For the text-containing cell, return its midpoint in (x, y) coordinate format. 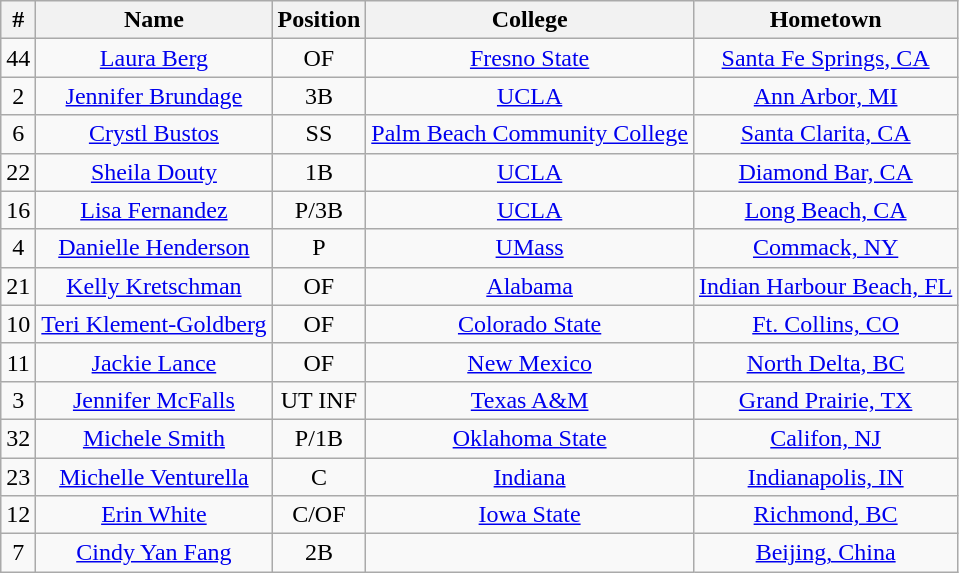
Texas A&M (530, 400)
Santa Clarita, CA (825, 134)
Crystl Bustos (154, 134)
UMass (530, 248)
Oklahoma State (530, 438)
Kelly Kretschman (154, 286)
Alabama (530, 286)
Indianapolis, IN (825, 477)
1B (319, 172)
P/1B (319, 438)
P (319, 248)
2B (319, 553)
22 (18, 172)
SS (319, 134)
Iowa State (530, 515)
New Mexico (530, 362)
16 (18, 210)
Laura Berg (154, 58)
Ft. Collins, CO (825, 324)
Santa Fe Springs, CA (825, 58)
North Delta, BC (825, 362)
7 (18, 553)
C/OF (319, 515)
3B (319, 96)
Palm Beach Community College (530, 134)
Califon, NJ (825, 438)
Teri Klement-Goldberg (154, 324)
32 (18, 438)
Danielle Henderson (154, 248)
2 (18, 96)
12 (18, 515)
College (530, 20)
Hometown (825, 20)
Cindy Yan Fang (154, 553)
Ann Arbor, MI (825, 96)
44 (18, 58)
Richmond, BC (825, 515)
Indiana (530, 477)
21 (18, 286)
Colorado State (530, 324)
11 (18, 362)
# (18, 20)
4 (18, 248)
Grand Prairie, TX (825, 400)
Commack, NY (825, 248)
Sheila Douty (154, 172)
3 (18, 400)
Diamond Bar, CA (825, 172)
P/3B (319, 210)
Erin White (154, 515)
Michelle Venturella (154, 477)
6 (18, 134)
Fresno State (530, 58)
Indian Harbour Beach, FL (825, 286)
Jennifer Brundage (154, 96)
Name (154, 20)
Long Beach, CA (825, 210)
10 (18, 324)
Position (319, 20)
UT INF (319, 400)
C (319, 477)
Jackie Lance (154, 362)
Lisa Fernandez (154, 210)
Michele Smith (154, 438)
Jennifer McFalls (154, 400)
23 (18, 477)
Beijing, China (825, 553)
